Scan for the cell matching the given text and deliver its (X, Y) coordinate at center. 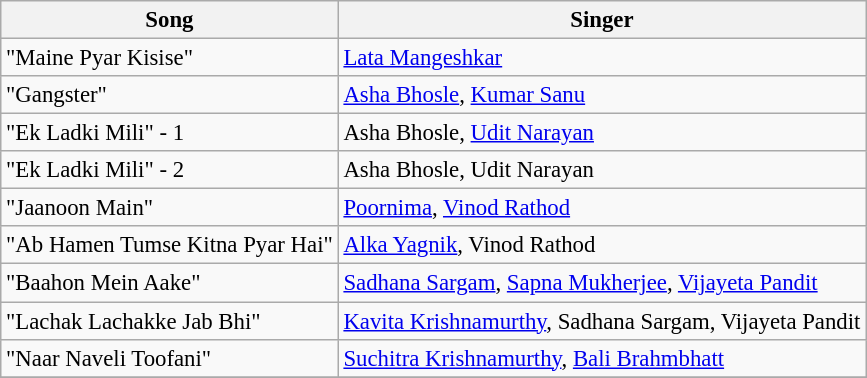
"Ek Ladki Mili" - 1 (170, 133)
"Ab Hamen Tumse Kitna Pyar Hai" (170, 245)
Asha Bhosle, Kumar Sanu (602, 95)
Kavita Krishnamurthy, Sadhana Sargam, Vijayeta Pandit (602, 321)
Sadhana Sargam, Sapna Mukherjee, Vijayeta Pandit (602, 283)
Poornima, Vinod Rathod (602, 208)
Singer (602, 20)
Alka Yagnik, Vinod Rathod (602, 245)
Suchitra Krishnamurthy, Bali Brahmbhatt (602, 358)
"Ek Ladki Mili" - 2 (170, 170)
"Maine Pyar Kisise" (170, 58)
"Baahon Mein Aake" (170, 283)
Song (170, 20)
"Naar Naveli Toofani" (170, 358)
"Jaanoon Main" (170, 208)
Lata Mangeshkar (602, 58)
"Lachak Lachakke Jab Bhi" (170, 321)
"Gangster" (170, 95)
